Capture the cell that displays the provided text and extract its (X, Y) central coordinate. 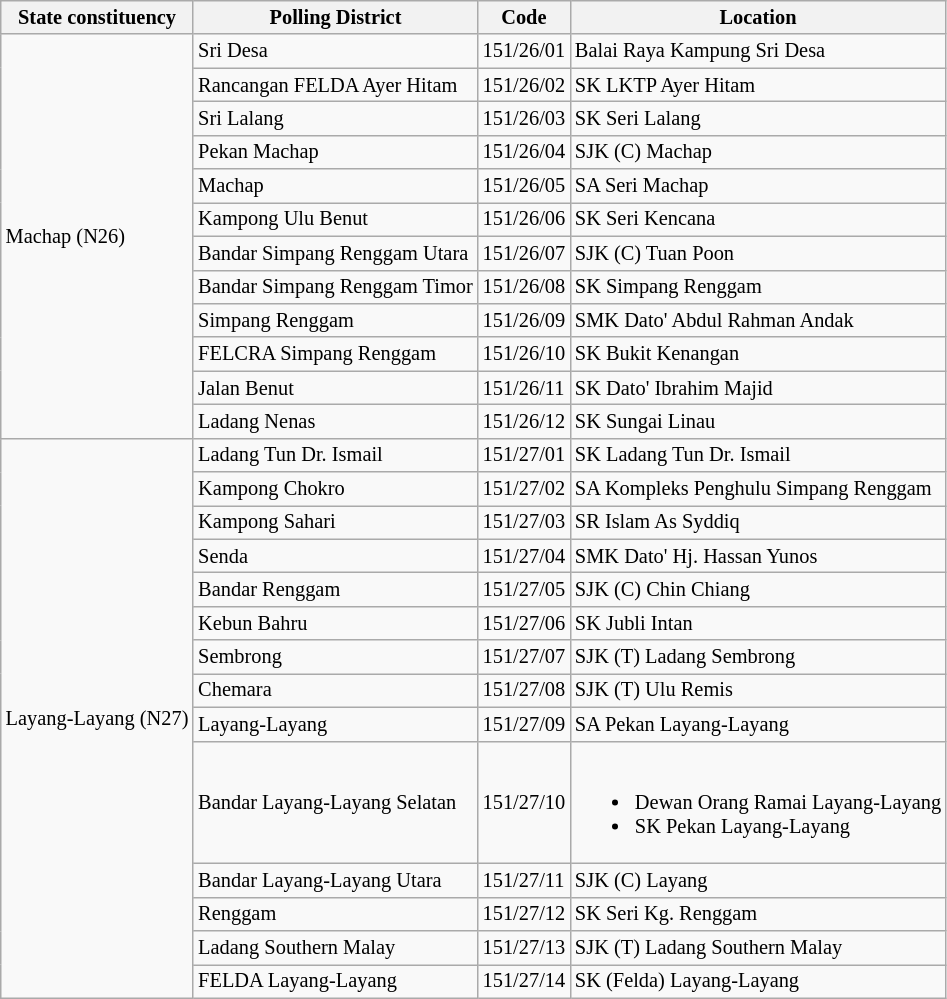
151/27/02 (524, 489)
SJK (C) Tuan Poon (758, 253)
SJK (T) Ulu Remis (758, 690)
151/27/03 (524, 522)
SK Bukit Kenangan (758, 354)
151/26/08 (524, 287)
SK (Felda) Layang-Layang (758, 981)
151/27/13 (524, 948)
FELDA Layang-Layang (335, 981)
151/27/07 (524, 657)
SJK (T) Ladang Sembrong (758, 657)
SJK (C) Layang (758, 880)
Bandar Renggam (335, 589)
151/26/12 (524, 421)
SR Islam As Syddiq (758, 522)
Bandar Layang-Layang Utara (335, 880)
151/26/06 (524, 219)
151/26/03 (524, 118)
FELCRA Simpang Renggam (335, 354)
151/27/14 (524, 981)
Kampong Ulu Benut (335, 219)
Bandar Simpang Renggam Timor (335, 287)
151/26/01 (524, 51)
SJK (T) Ladang Southern Malay (758, 948)
Code (524, 17)
Sri Lalang (335, 118)
SK Seri Lalang (758, 118)
Rancangan FELDA Ayer Hitam (335, 85)
Machap (335, 186)
151/27/04 (524, 556)
Layang-Layang (N27) (98, 718)
Polling District (335, 17)
151/27/09 (524, 724)
151/26/10 (524, 354)
SK Seri Kencana (758, 219)
Location (758, 17)
Senda (335, 556)
SJK (C) Machap (758, 152)
Simpang Renggam (335, 320)
SK LKTP Ayer Hitam (758, 85)
151/27/10 (524, 802)
Ladang Tun Dr. Ismail (335, 455)
Dewan Orang Ramai Layang-LayangSK Pekan Layang-Layang (758, 802)
SA Pekan Layang-Layang (758, 724)
151/27/08 (524, 690)
SK Simpang Renggam (758, 287)
151/26/05 (524, 186)
Ladang Nenas (335, 421)
Kampong Sahari (335, 522)
151/27/06 (524, 623)
SA Kompleks Penghulu Simpang Renggam (758, 489)
Chemara (335, 690)
151/26/02 (524, 85)
SK Dato' Ibrahim Majid (758, 388)
Machap (N26) (98, 236)
151/27/01 (524, 455)
151/26/09 (524, 320)
151/27/12 (524, 914)
Ladang Southern Malay (335, 948)
Sri Desa (335, 51)
Kampong Chokro (335, 489)
SJK (C) Chin Chiang (758, 589)
151/27/05 (524, 589)
Bandar Layang-Layang Selatan (335, 802)
SMK Dato' Hj. Hassan Yunos (758, 556)
Renggam (335, 914)
Sembrong (335, 657)
SK Ladang Tun Dr. Ismail (758, 455)
Bandar Simpang Renggam Utara (335, 253)
151/26/11 (524, 388)
Pekan Machap (335, 152)
Kebun Bahru (335, 623)
SA Seri Machap (758, 186)
SK Seri Kg. Renggam (758, 914)
Jalan Benut (335, 388)
Layang-Layang (335, 724)
151/26/07 (524, 253)
SMK Dato' Abdul Rahman Andak (758, 320)
State constituency (98, 17)
Balai Raya Kampung Sri Desa (758, 51)
151/27/11 (524, 880)
151/26/04 (524, 152)
SK Jubli Intan (758, 623)
SK Sungai Linau (758, 421)
